Output the [X, Y] coordinate of the center of the cell containing the given text.  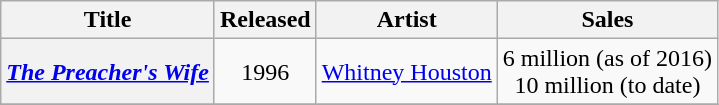
6 million (as of 2016)10 million (to date) [607, 72]
Released [265, 20]
Whitney Houston [406, 72]
Artist [406, 20]
1996 [265, 72]
Title [108, 20]
The Preacher's Wife [108, 72]
Sales [607, 20]
